Detect which cell encompasses the target text, then output its (X, Y) center coordinate. 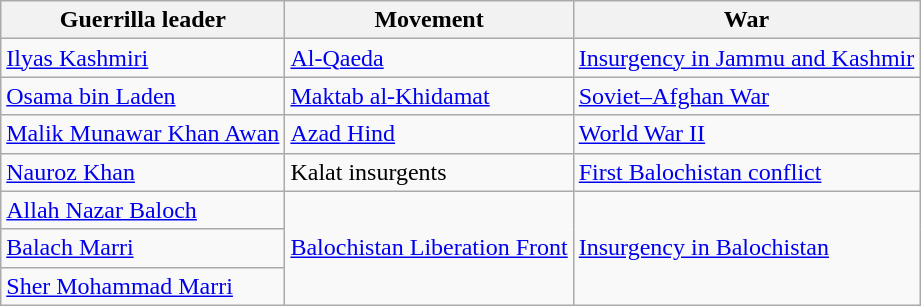
Azad Hind (429, 134)
Allah Nazar Baloch (143, 210)
Movement (429, 20)
First Balochistan conflict (746, 172)
Sher Mohammad Marri (143, 286)
Insurgency in Jammu and Kashmir (746, 58)
War (746, 20)
World War II (746, 134)
Guerrilla leader (143, 20)
Nauroz Khan (143, 172)
Balochistan Liberation Front (429, 248)
Osama bin Laden (143, 96)
Balach Marri (143, 248)
Kalat insurgents (429, 172)
Al-Qaeda (429, 58)
Maktab al-Khidamat (429, 96)
Ilyas Kashmiri (143, 58)
Insurgency in Balochistan (746, 248)
Malik Munawar Khan Awan (143, 134)
Soviet–Afghan War (746, 96)
